Locate the cell with the specified text and output its (X, Y) center coordinate. 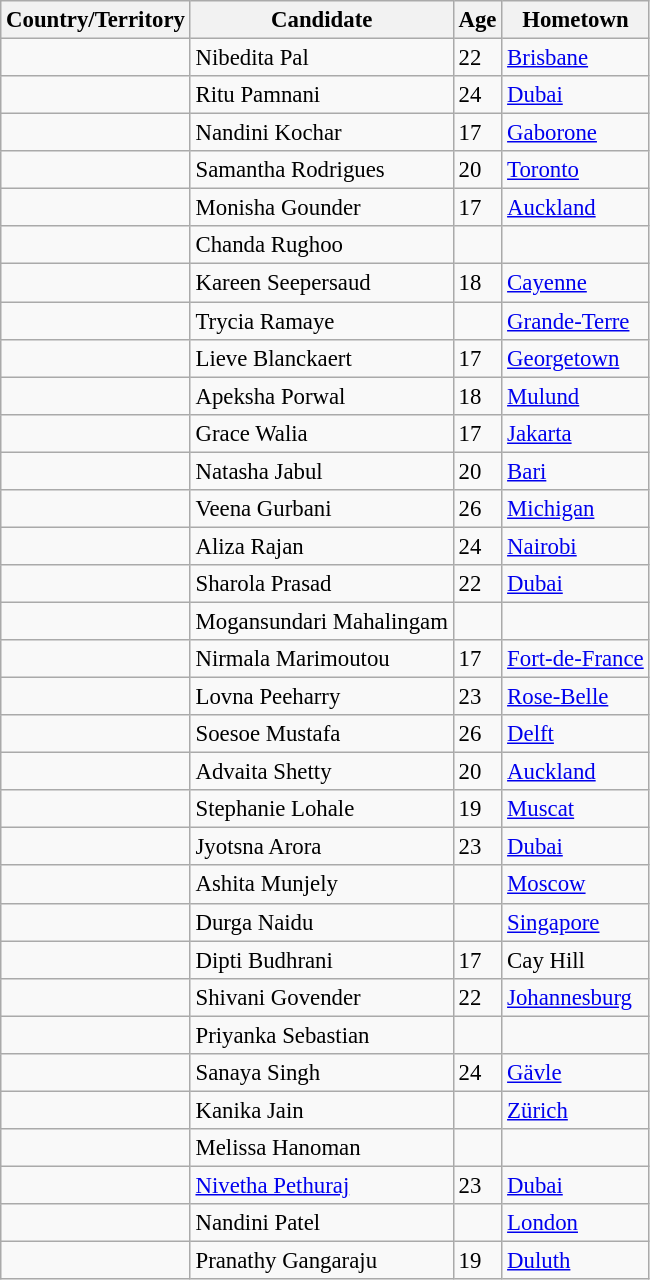
Monisha Gounder (322, 208)
Soesoe Mustafa (322, 734)
Kanika Jain (322, 1110)
Sanaya Singh (322, 1073)
Rose-Belle (576, 697)
Nandini Patel (322, 1223)
London (576, 1223)
Zürich (576, 1110)
Country/Territory (96, 20)
Dipti Budhrani (322, 960)
Fort-de-France (576, 659)
Delft (576, 734)
Nirmala Marimoutou (322, 659)
Grace Walia (322, 433)
Nivetha Pethuraj (322, 1185)
Chanda Rughoo (322, 245)
Grande-Terre (576, 321)
Gaborone (576, 133)
Ashita Munjely (322, 885)
Georgetown (576, 358)
Pranathy Gangaraju (322, 1261)
Singapore (576, 922)
Cay Hill (576, 960)
Nandini Kochar (322, 133)
Natasha Jabul (322, 471)
Aliza Rajan (322, 546)
Sharola Prasad (322, 584)
Ritu Pamnani (322, 95)
Lovna Peeharry (322, 697)
Kareen Seepersaud (322, 283)
Samantha Rodrigues (322, 170)
Advaita Shetty (322, 772)
Moscow (576, 885)
Durga Naidu (322, 922)
Mogansundari Mahalingam (322, 621)
Jakarta (576, 433)
Brisbane (576, 58)
Apeksha Porwal (322, 396)
Cayenne (576, 283)
Melissa Hanoman (322, 1148)
Trycia Ramaye (322, 321)
Candidate (322, 20)
Hometown (576, 20)
Johannesburg (576, 997)
Bari (576, 471)
Stephanie Lohale (322, 809)
Jyotsna Arora (322, 847)
Shivani Govender (322, 997)
Duluth (576, 1261)
Muscat (576, 809)
Toronto (576, 170)
Age (478, 20)
Gävle (576, 1073)
Nibedita Pal (322, 58)
Nairobi (576, 546)
Veena Gurbani (322, 509)
Mulund (576, 396)
Lieve Blanckaert (322, 358)
Michigan (576, 509)
Priyanka Sebastian (322, 1035)
